Find where the given text appears and provide that cell's center as [x, y] coordinate. 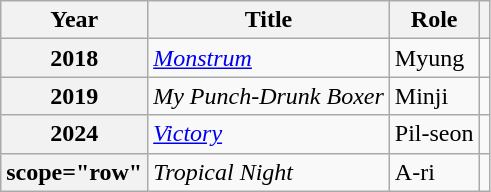
Title [269, 20]
My Punch-Drunk Boxer [269, 96]
A-ri [434, 172]
Role [434, 20]
Pil-seon [434, 134]
2024 [74, 134]
2019 [74, 96]
Victory [269, 134]
2018 [74, 58]
Year [74, 20]
Minji [434, 96]
scope="row" [74, 172]
Monstrum [269, 58]
Tropical Night [269, 172]
Myung [434, 58]
